Identify which cell holds the provided text, then report its [x, y] central coordinate. 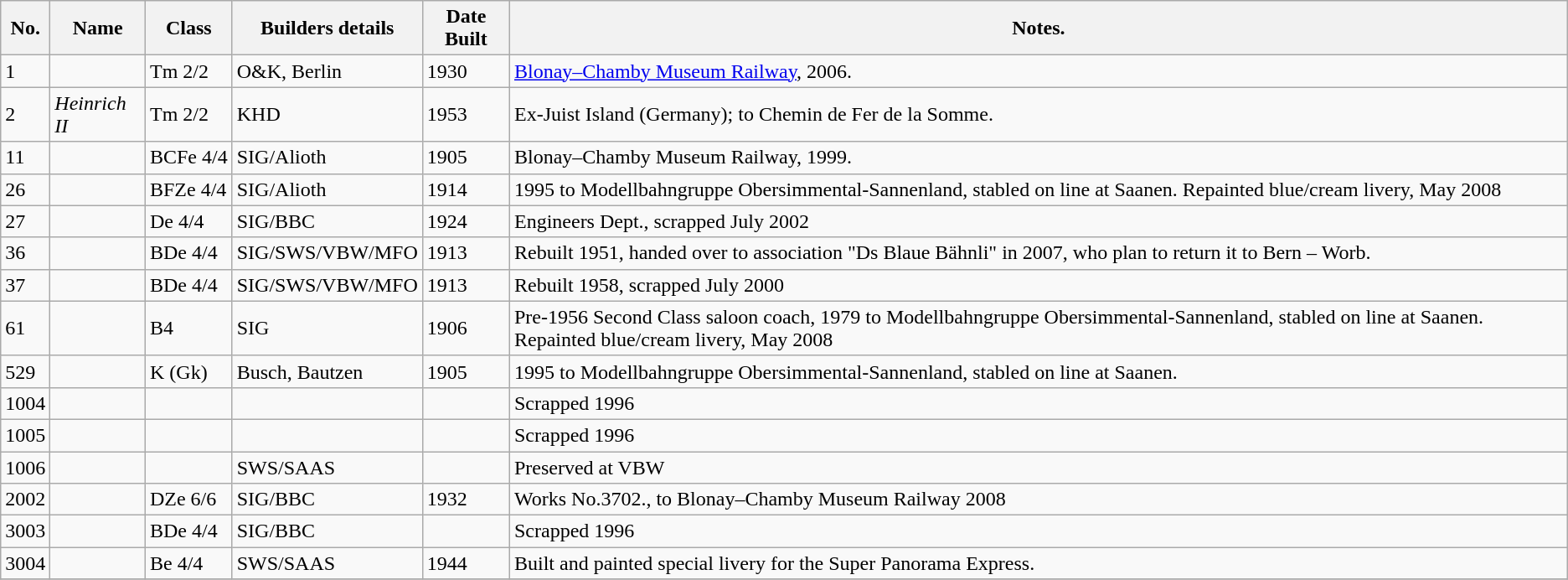
1995 to Modellbahngruppe Obersimmental-Sannenland, stabled on line at Saanen. Repainted blue/cream livery, May 2008 [1039, 189]
3003 [25, 531]
1914 [466, 189]
1006 [25, 467]
Busch, Bautzen [327, 371]
KHD [327, 114]
De 4/4 [188, 221]
1005 [25, 435]
B4 [188, 329]
Be 4/4 [188, 563]
1995 to Modellbahngruppe Obersimmental-Sannenland, stabled on line at Saanen. [1039, 371]
61 [25, 329]
Built and painted special livery for the Super Panorama Express. [1039, 563]
2002 [25, 500]
37 [25, 285]
11 [25, 158]
1944 [466, 563]
Name [98, 28]
1924 [466, 221]
1004 [25, 403]
2 [25, 114]
K (Gk) [188, 371]
Notes. [1039, 28]
DZe 6/6 [188, 500]
Rebuilt 1951, handed over to association "Ds Blaue Bähnli" in 2007, who plan to return it to Bern – Worb. [1039, 253]
1932 [466, 500]
36 [25, 253]
26 [25, 189]
529 [25, 371]
Heinrich II [98, 114]
Preserved at VBW [1039, 467]
1 [25, 71]
1953 [466, 114]
SIG [327, 329]
Blonay–Chamby Museum Railway, 2006. [1039, 71]
Rebuilt 1958, scrapped July 2000 [1039, 285]
Builders details [327, 28]
27 [25, 221]
1906 [466, 329]
Engineers Dept., scrapped July 2002 [1039, 221]
O&K, Berlin [327, 71]
No. [25, 28]
Class [188, 28]
3004 [25, 563]
Blonay–Chamby Museum Railway, 1999. [1039, 158]
BFZe 4/4 [188, 189]
1930 [466, 71]
Date Built [466, 28]
Works No.3702., to Blonay–Chamby Museum Railway 2008 [1039, 500]
Ex-Juist Island (Germany); to Chemin de Fer de la Somme. [1039, 114]
BCFe 4/4 [188, 158]
